Output the (X, Y) coordinate of the center of the cell containing the given text.  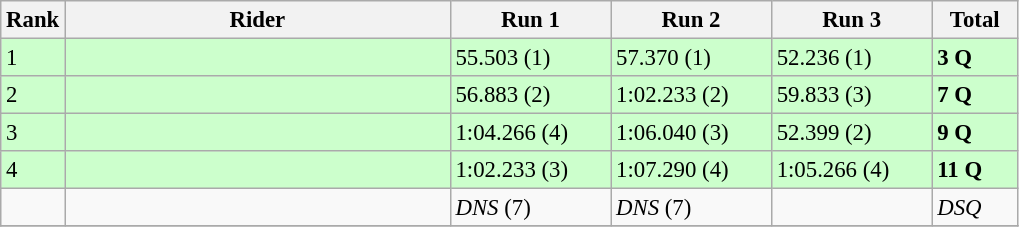
2 (33, 95)
52.399 (2) (852, 133)
56.883 (2) (530, 95)
Rider (258, 20)
1:05.266 (4) (852, 170)
11 Q (975, 170)
1:02.233 (2) (692, 95)
3 Q (975, 58)
Total (975, 20)
9 Q (975, 133)
7 Q (975, 95)
1:07.290 (4) (692, 170)
Run 2 (692, 20)
DSQ (975, 208)
Run 1 (530, 20)
Rank (33, 20)
59.833 (3) (852, 95)
55.503 (1) (530, 58)
1:06.040 (3) (692, 133)
4 (33, 170)
1:04.266 (4) (530, 133)
1 (33, 58)
1:02.233 (3) (530, 170)
3 (33, 133)
52.236 (1) (852, 58)
57.370 (1) (692, 58)
Run 3 (852, 20)
